Provide the (X, Y) coordinate of the cell's center where the given text is located.  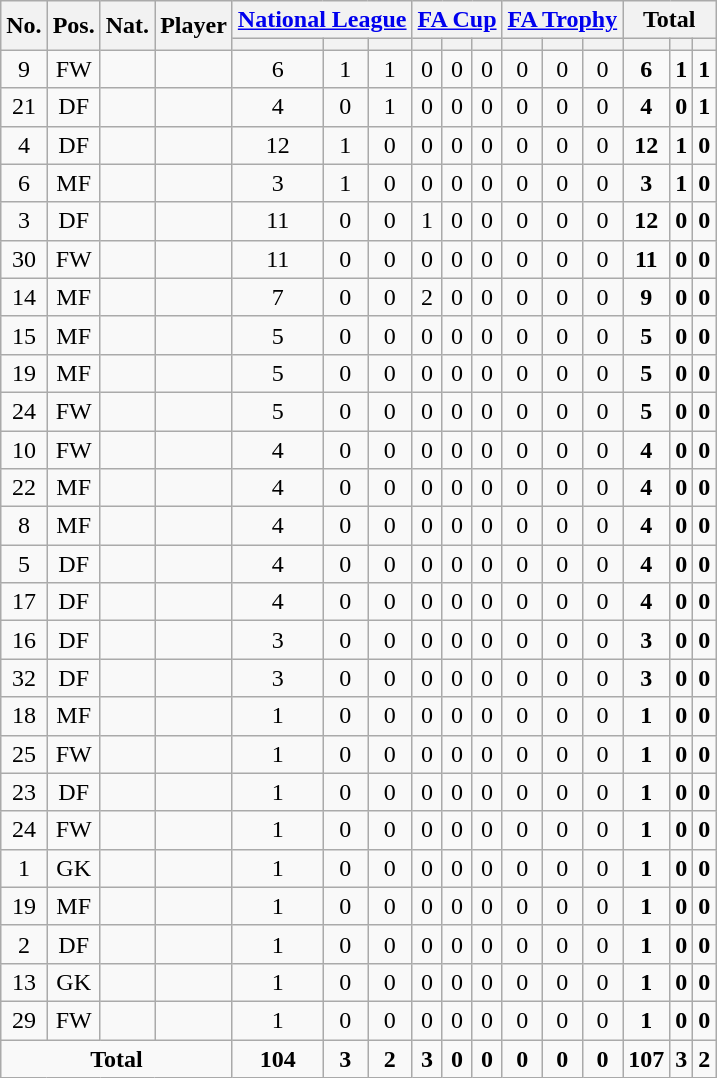
16 (24, 640)
15 (24, 335)
29 (24, 1020)
18 (24, 716)
8 (24, 526)
10 (24, 449)
17 (24, 602)
23 (24, 792)
Player (194, 26)
13 (24, 982)
Pos. (74, 26)
Nat. (127, 26)
14 (24, 297)
107 (646, 1059)
No. (24, 26)
7 (278, 297)
104 (278, 1059)
National League (322, 20)
32 (24, 678)
FA Trophy (562, 20)
30 (24, 259)
22 (24, 488)
FA Cup (457, 20)
21 (24, 107)
25 (24, 754)
